Identify which cell holds the provided text, then report its (x, y) central coordinate. 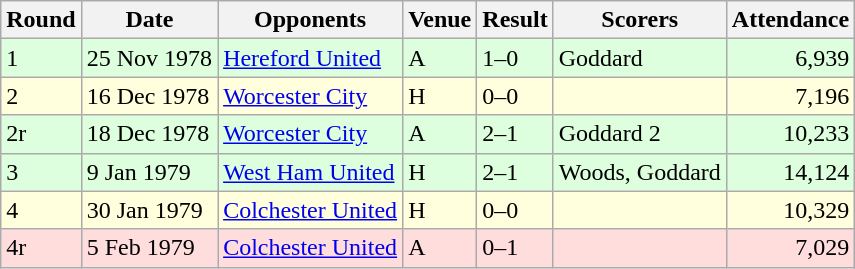
10,233 (790, 134)
1 (41, 58)
Hereford United (310, 58)
10,329 (790, 210)
30 Jan 1979 (149, 210)
7,196 (790, 96)
2r (41, 134)
Woods, Goddard (640, 172)
Venue (440, 20)
West Ham United (310, 172)
1–0 (515, 58)
0–1 (515, 248)
9 Jan 1979 (149, 172)
7,029 (790, 248)
Goddard 2 (640, 134)
Goddard (640, 58)
4 (41, 210)
3 (41, 172)
2 (41, 96)
Scorers (640, 20)
4r (41, 248)
Attendance (790, 20)
6,939 (790, 58)
Result (515, 20)
Date (149, 20)
5 Feb 1979 (149, 248)
14,124 (790, 172)
18 Dec 1978 (149, 134)
Opponents (310, 20)
16 Dec 1978 (149, 96)
Round (41, 20)
25 Nov 1978 (149, 58)
